Scan for the cell matching the given text and deliver its (X, Y) coordinate at center. 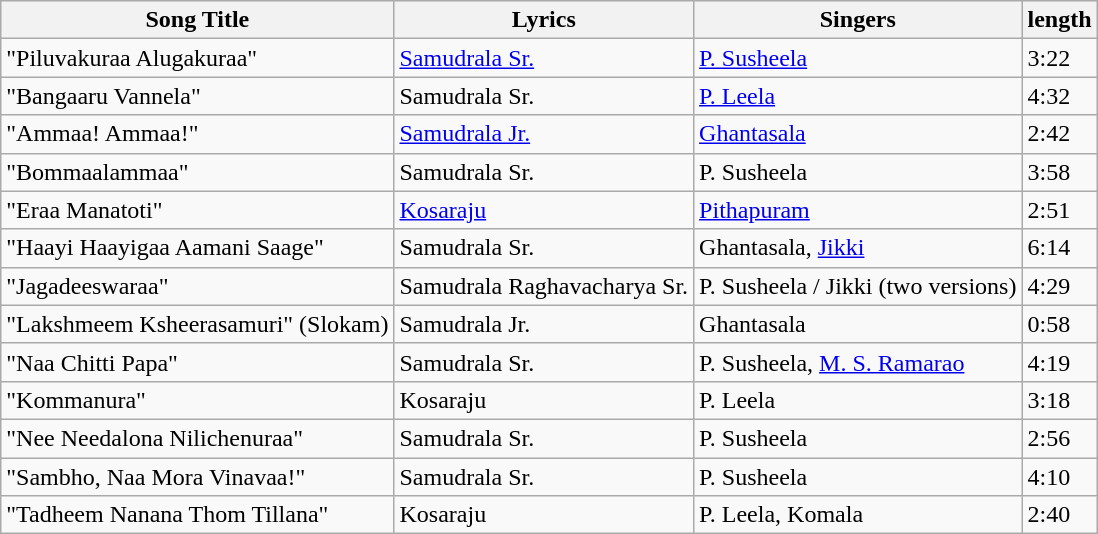
"Kommanura" (198, 400)
P. Leela, Komala (858, 515)
"Naa Chitti Papa" (198, 362)
Samudrala Raghavacharya Sr. (544, 286)
"Bangaaru Vannela" (198, 96)
Singers (858, 20)
2:51 (1060, 210)
"Haayi Haayigaa Aamani Saage" (198, 248)
2:56 (1060, 438)
2:42 (1060, 134)
length (1060, 20)
2:40 (1060, 515)
P. Susheela / Jikki (two versions) (858, 286)
"Bommaalammaa" (198, 172)
"Tadheem Nanana Thom Tillana" (198, 515)
4:32 (1060, 96)
"Ammaa! Ammaa!" (198, 134)
"Nee Needalona Nilichenuraa" (198, 438)
Lyrics (544, 20)
4:10 (1060, 477)
4:29 (1060, 286)
3:22 (1060, 58)
Song Title (198, 20)
6:14 (1060, 248)
Ghantasala, Jikki (858, 248)
Pithapuram (858, 210)
0:58 (1060, 324)
3:18 (1060, 400)
4:19 (1060, 362)
3:58 (1060, 172)
"Piluvakuraa Alugakuraa" (198, 58)
"Jagadeeswaraa" (198, 286)
"Lakshmeem Ksheerasamuri" (Slokam) (198, 324)
"Sambho, Naa Mora Vinavaa!" (198, 477)
"Eraa Manatoti" (198, 210)
P. Susheela, M. S. Ramarao (858, 362)
